Scan for the cell matching the given text and deliver its (X, Y) coordinate at center. 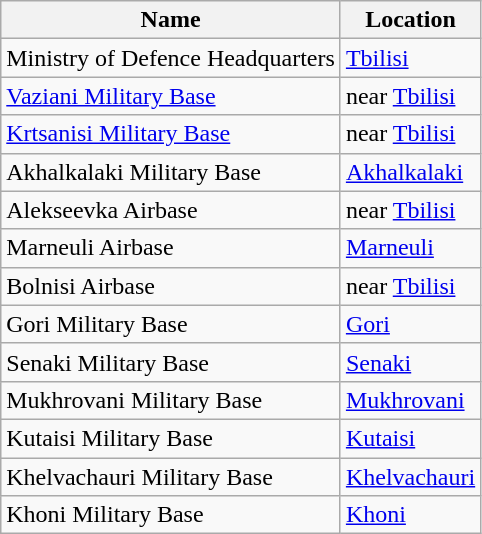
Senaki Military Base (171, 362)
Kutaisi (410, 438)
Gori (410, 324)
Gori Military Base (171, 324)
Tbilisi (410, 58)
Khoni Military Base (171, 515)
Location (410, 20)
Akhalkalaki (410, 172)
Alekseevka Airbase (171, 210)
Khelvachauri (410, 477)
Khoni (410, 515)
Akhalkalaki Military Base (171, 172)
Mukhrovani (410, 400)
Name (171, 20)
Ministry of Defence Headquarters (171, 58)
Vaziani Military Base (171, 96)
Marneuli Airbase (171, 248)
Khelvachauri Military Base (171, 477)
Marneuli (410, 248)
Senaki (410, 362)
Bolnisi Airbase (171, 286)
Krtsanisi Military Base (171, 134)
Kutaisi Military Base (171, 438)
Mukhrovani Military Base (171, 400)
